Identify which cell holds the provided text, then report its [X, Y] central coordinate. 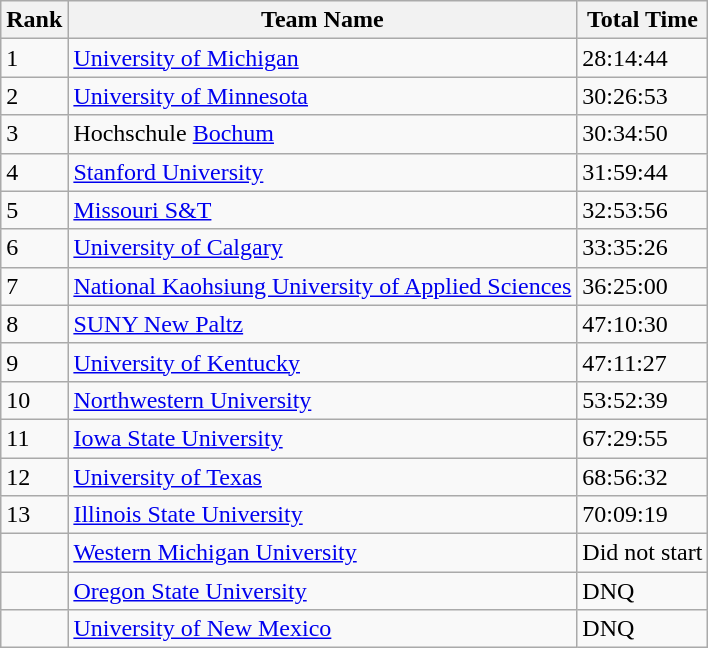
4 [34, 172]
33:35:26 [642, 248]
University of Minnesota [322, 96]
Iowa State University [322, 438]
32:53:56 [642, 210]
53:52:39 [642, 400]
SUNY New Paltz [322, 324]
University of Michigan [322, 58]
Hochschule Bochum [322, 134]
National Kaohsiung University of Applied Sciences [322, 286]
2 [34, 96]
Northwestern University [322, 400]
47:11:27 [642, 362]
Rank [34, 20]
Illinois State University [322, 515]
70:09:19 [642, 515]
3 [34, 134]
Did not start [642, 553]
Stanford University [322, 172]
Oregon State University [322, 591]
1 [34, 58]
Team Name [322, 20]
10 [34, 400]
Western Michigan University [322, 553]
47:10:30 [642, 324]
9 [34, 362]
31:59:44 [642, 172]
Total Time [642, 20]
Missouri S&T [322, 210]
University of Texas [322, 477]
12 [34, 477]
13 [34, 515]
28:14:44 [642, 58]
5 [34, 210]
6 [34, 248]
University of New Mexico [322, 629]
7 [34, 286]
11 [34, 438]
30:26:53 [642, 96]
University of Kentucky [322, 362]
8 [34, 324]
University of Calgary [322, 248]
67:29:55 [642, 438]
68:56:32 [642, 477]
36:25:00 [642, 286]
30:34:50 [642, 134]
